Output the (X, Y) coordinate of the center of the cell containing the given text.  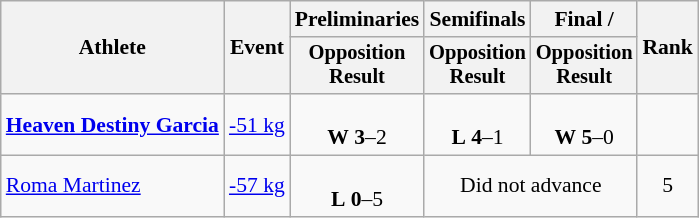
Rank (668, 48)
L 4–1 (478, 124)
5 (668, 186)
-51 kg (257, 124)
W 5–0 (584, 124)
W 3–2 (357, 124)
Heaven Destiny Garcia (112, 124)
Semifinals (478, 19)
Event (257, 48)
-57 kg (257, 186)
Roma Martinez (112, 186)
L 0–5 (357, 186)
Final / (584, 19)
Athlete (112, 48)
Did not advance (530, 186)
Preliminaries (357, 19)
